Detect which cell encompasses the target text, then output its [x, y] center coordinate. 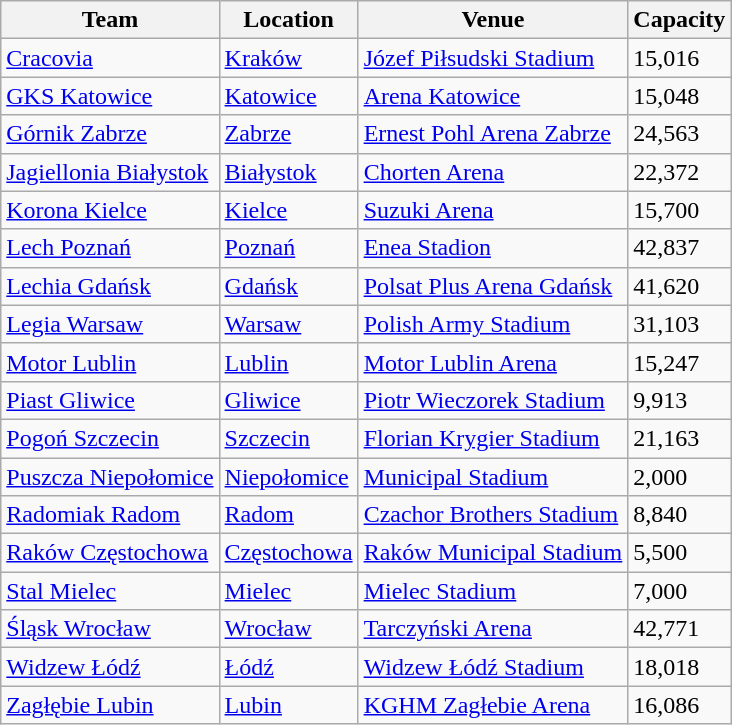
Piotr Wieczorek Stadium [493, 400]
Lubin [288, 705]
Pogoń Szczecin [110, 438]
42,837 [680, 248]
Cracovia [110, 58]
18,018 [680, 667]
41,620 [680, 286]
Łódź [288, 667]
Lechia Gdańsk [110, 286]
Chorten Arena [493, 172]
Mielec [288, 591]
Gdańsk [288, 286]
Legia Warsaw [110, 324]
9,913 [680, 400]
Mielec Stadium [493, 591]
Zabrze [288, 134]
Gliwice [288, 400]
16,086 [680, 705]
Widzew Łódź Stadium [493, 667]
Lublin [288, 362]
Wrocław [288, 629]
Szczecin [288, 438]
Katowice [288, 96]
Korona Kielce [110, 210]
Tarczyński Arena [493, 629]
Lech Poznań [110, 248]
31,103 [680, 324]
Suzuki Arena [493, 210]
Motor Lublin Arena [493, 362]
GKS Katowice [110, 96]
Kielce [288, 210]
Municipal Stadium [493, 477]
2,000 [680, 477]
Widzew Łódź [110, 667]
Jagiellonia Białystok [110, 172]
Niepołomice [288, 477]
Radom [288, 515]
5,500 [680, 553]
Team [110, 20]
Polsat Plus Arena Gdańsk [493, 286]
Białystok [288, 172]
24,563 [680, 134]
Raków Municipal Stadium [493, 553]
KGHM Zagłebie Arena [493, 705]
Poznań [288, 248]
Raków Częstochowa [110, 553]
Śląsk Wrocław [110, 629]
Piast Gliwice [110, 400]
Motor Lublin [110, 362]
Location [288, 20]
15,016 [680, 58]
Puszcza Niepołomice [110, 477]
Kraków [288, 58]
22,372 [680, 172]
Radomiak Radom [110, 515]
Enea Stadion [493, 248]
Florian Krygier Stadium [493, 438]
Arena Katowice [493, 96]
Józef Piłsudski Stadium [493, 58]
Czachor Brothers Stadium [493, 515]
15,700 [680, 210]
Górnik Zabrze [110, 134]
Warsaw [288, 324]
Zagłębie Lubin [110, 705]
Stal Mielec [110, 591]
21,163 [680, 438]
Capacity [680, 20]
8,840 [680, 515]
15,048 [680, 96]
7,000 [680, 591]
Venue [493, 20]
42,771 [680, 629]
Częstochowa [288, 553]
Polish Army Stadium [493, 324]
Ernest Pohl Arena Zabrze [493, 134]
15,247 [680, 362]
